Identify which cell holds the provided text, then report its (X, Y) central coordinate. 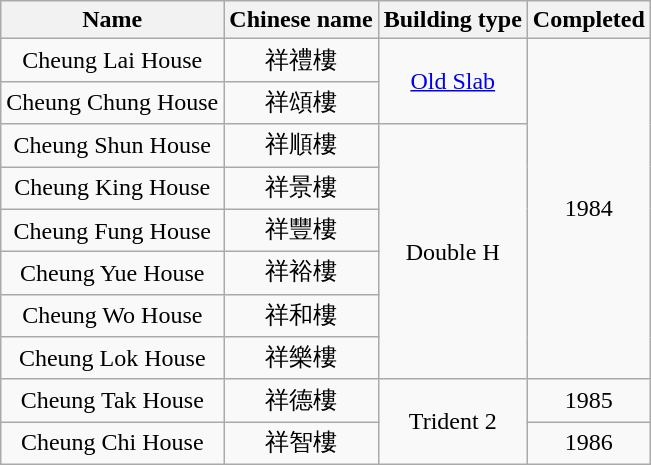
祥和樓 (301, 316)
1984 (588, 209)
祥智樓 (301, 444)
Old Slab (452, 82)
Cheung Lok House (112, 358)
1985 (588, 400)
祥順樓 (301, 146)
Chinese name (301, 20)
祥德樓 (301, 400)
Cheung Tak House (112, 400)
祥裕樓 (301, 274)
Cheung Lai House (112, 60)
祥豐樓 (301, 230)
Building type (452, 20)
祥頌樓 (301, 102)
Cheung Wo House (112, 316)
祥禮樓 (301, 60)
Trident 2 (452, 422)
祥樂樓 (301, 358)
祥景樓 (301, 188)
Cheung King House (112, 188)
Cheung Shun House (112, 146)
Double H (452, 252)
Cheung Yue House (112, 274)
Cheung Fung House (112, 230)
Cheung Chung House (112, 102)
Cheung Chi House (112, 444)
Name (112, 20)
1986 (588, 444)
Completed (588, 20)
